Return the (x, y) coordinate for the center point of the cell that contains the specified text.  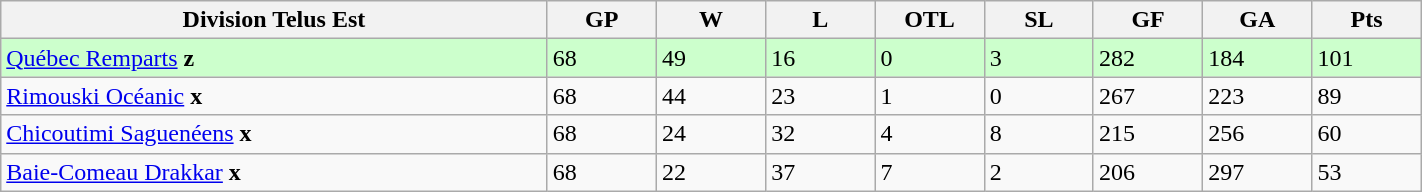
OTL (930, 20)
89 (1366, 96)
Pts (1366, 20)
60 (1366, 134)
8 (1038, 134)
223 (1258, 96)
282 (1148, 58)
206 (1148, 172)
1 (930, 96)
Québec Remparts z (274, 58)
22 (710, 172)
16 (820, 58)
23 (820, 96)
7 (930, 172)
Baie-Comeau Drakkar x (274, 172)
49 (710, 58)
Rimouski Océanic x (274, 96)
2 (1038, 172)
101 (1366, 58)
37 (820, 172)
267 (1148, 96)
215 (1148, 134)
297 (1258, 172)
184 (1258, 58)
24 (710, 134)
Chicoutimi Saguenéens x (274, 134)
32 (820, 134)
Division Telus Est (274, 20)
3 (1038, 58)
53 (1366, 172)
W (710, 20)
GP (602, 20)
L (820, 20)
44 (710, 96)
SL (1038, 20)
256 (1258, 134)
GA (1258, 20)
4 (930, 134)
GF (1148, 20)
